Detect which cell encompasses the target text, then output its [x, y] center coordinate. 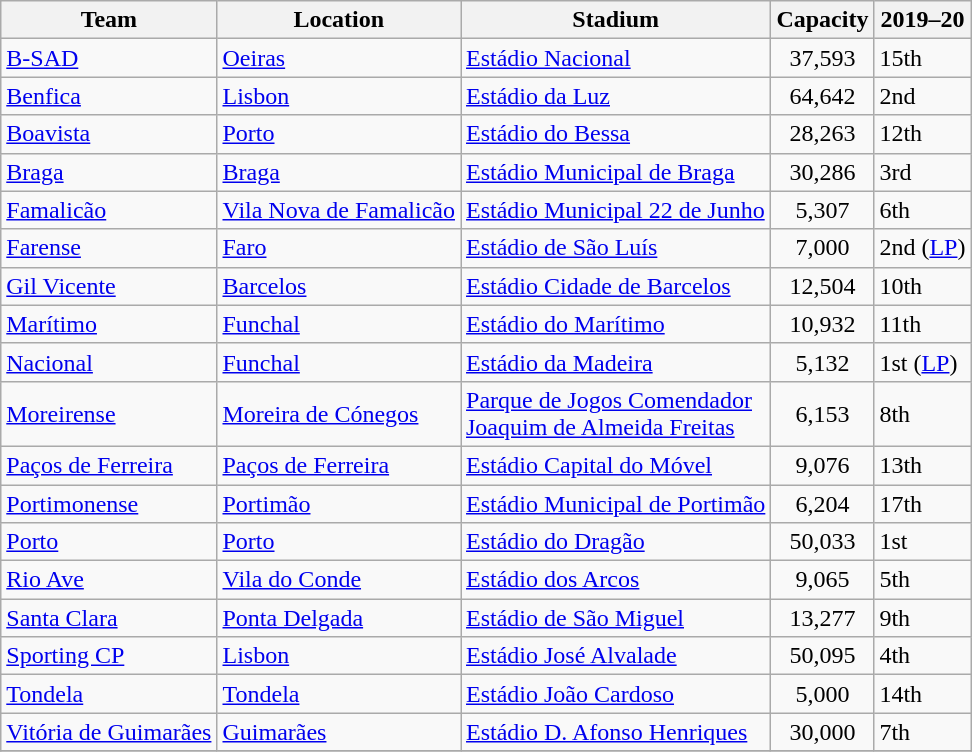
30,286 [822, 172]
Parque de Jogos ComendadorJoaquim de Almeida Freitas [615, 414]
12,504 [822, 286]
Estádio da Luz [615, 96]
64,642 [822, 96]
7,000 [822, 248]
Benfica [109, 96]
Estádio Nacional [615, 58]
Farense [109, 248]
9,076 [822, 465]
Team [109, 20]
28,263 [822, 134]
Moreira de Cónegos [339, 414]
4th [922, 656]
10,932 [822, 324]
Nacional [109, 362]
Santa Clara [109, 618]
12th [922, 134]
Stadium [615, 20]
Estádio João Cardoso [615, 694]
Sporting CP [109, 656]
2nd [922, 96]
B-SAD [109, 58]
13,277 [822, 618]
3rd [922, 172]
13th [922, 465]
Famalicão [109, 210]
Estádio dos Arcos [615, 580]
Estádio D. Afonso Henriques [615, 732]
7th [922, 732]
11th [922, 324]
Marítimo [109, 324]
Gil Vicente [109, 286]
Vila do Conde [339, 580]
Estádio de São Miguel [615, 618]
Ponta Delgada [339, 618]
Barcelos [339, 286]
30,000 [822, 732]
Estádio do Dragão [615, 542]
Faro [339, 248]
Vila Nova de Famalicão [339, 210]
6th [922, 210]
50,095 [822, 656]
Portimonense [109, 503]
15th [922, 58]
Capacity [822, 20]
14th [922, 694]
9th [922, 618]
Portimão [339, 503]
Estádio Capital do Móvel [615, 465]
Rio Ave [109, 580]
5,000 [822, 694]
6,153 [822, 414]
Estádio de São Luís [615, 248]
17th [922, 503]
Estádio do Bessa [615, 134]
6,204 [822, 503]
9,065 [822, 580]
5,307 [822, 210]
Estádio José Alvalade [615, 656]
Guimarães [339, 732]
Estádio Cidade de Barcelos [615, 286]
1st [922, 542]
Estádio Municipal de Braga [615, 172]
Estádio da Madeira [615, 362]
2019–20 [922, 20]
Boavista [109, 134]
2nd (LP) [922, 248]
Estádio Municipal de Portimão [615, 503]
8th [922, 414]
10th [922, 286]
50,033 [822, 542]
37,593 [822, 58]
Oeiras [339, 58]
Estádio do Marítimo [615, 324]
Estádio Municipal 22 de Junho [615, 210]
1st (LP) [922, 362]
5th [922, 580]
Vitória de Guimarães [109, 732]
5,132 [822, 362]
Moreirense [109, 414]
Location [339, 20]
